Pinpoint the cell where the given text exists, returning its (X, Y) midpoint coordinate. 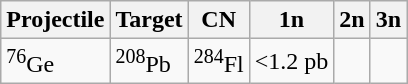
2n (352, 20)
208Pb (149, 62)
3n (388, 20)
CN (218, 20)
284Fl (218, 62)
Target (149, 20)
76Ge (56, 62)
1n (292, 20)
Projectile (56, 20)
<1.2 pb (292, 62)
